Return the [X, Y] coordinate for the center point of the cell that contains the specified text.  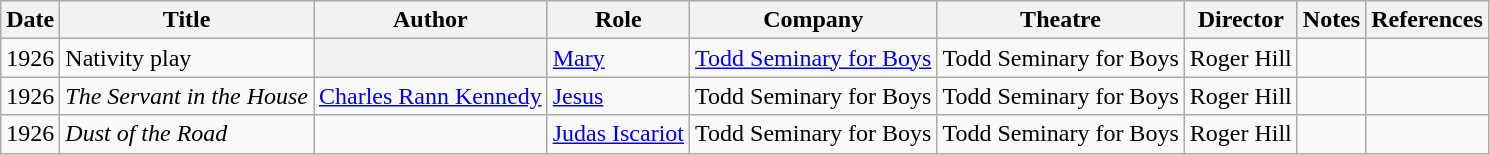
Charles Rann Kennedy [431, 96]
Mary [618, 58]
Date [30, 20]
The Servant in the House [187, 96]
Theatre [1060, 20]
Author [431, 20]
Dust of the Road [187, 134]
Jesus [618, 96]
Role [618, 20]
References [1428, 20]
Director [1240, 20]
Title [187, 20]
Nativity play [187, 58]
Notes [1331, 20]
Judas Iscariot [618, 134]
Company [814, 20]
